Determine the (x, y) coordinate at the center of the cell enclosing the given text.  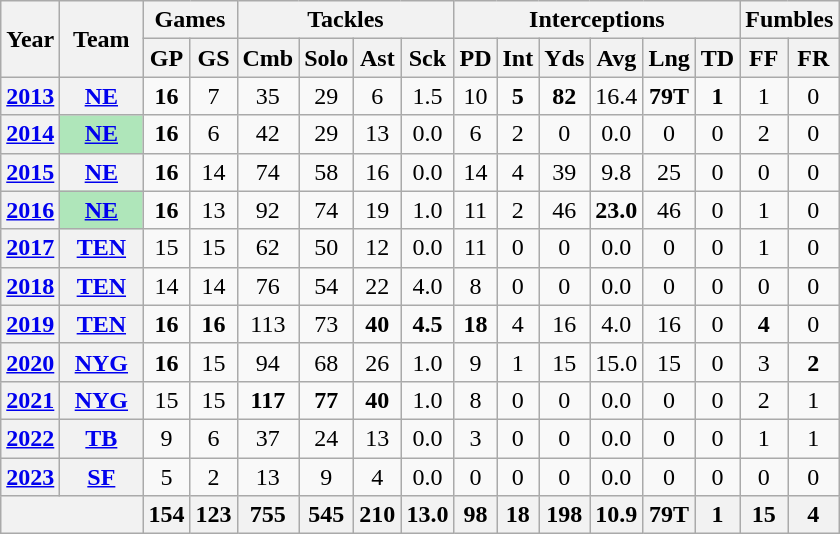
98 (476, 515)
2020 (30, 362)
Int (518, 58)
113 (268, 324)
PD (476, 58)
37 (268, 438)
2021 (30, 400)
GS (214, 58)
154 (166, 515)
2017 (30, 248)
198 (564, 515)
58 (326, 172)
123 (214, 515)
39 (564, 172)
Ast (378, 58)
13.0 (428, 515)
9.8 (616, 172)
117 (268, 400)
755 (268, 515)
545 (326, 515)
Interceptions (597, 20)
68 (326, 362)
TD (717, 58)
2019 (30, 324)
82 (564, 96)
76 (268, 286)
73 (326, 324)
Year (30, 39)
12 (378, 248)
Avg (616, 58)
35 (268, 96)
25 (669, 172)
15.0 (616, 362)
2022 (30, 438)
19 (378, 210)
Tackles (346, 20)
FR (814, 58)
Games (190, 20)
Solo (326, 58)
77 (326, 400)
Yds (564, 58)
Cmb (268, 58)
2016 (30, 210)
4.5 (428, 324)
10 (476, 96)
1.5 (428, 96)
Fumbles (790, 20)
24 (326, 438)
2023 (30, 477)
92 (268, 210)
26 (378, 362)
22 (378, 286)
62 (268, 248)
GP (166, 58)
54 (326, 286)
2018 (30, 286)
2013 (30, 96)
23.0 (616, 210)
42 (268, 134)
210 (378, 515)
FF (764, 58)
94 (268, 362)
50 (326, 248)
10.9 (616, 515)
7 (214, 96)
Sck (428, 58)
Lng (669, 58)
SF (102, 477)
Team (102, 39)
2014 (30, 134)
2015 (30, 172)
16.4 (616, 96)
TB (102, 438)
